For the text-containing cell, return its midpoint in [X, Y] coordinate format. 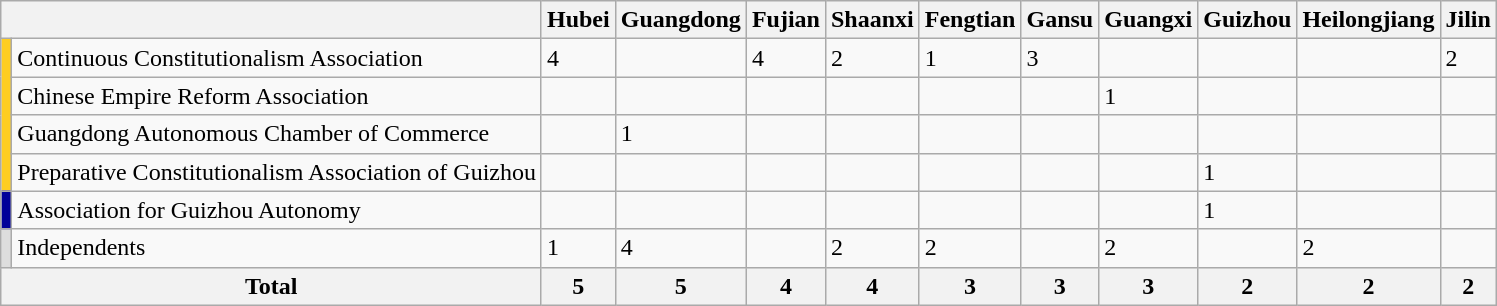
Gansu [1060, 20]
Total [272, 286]
Preparative Constitutionalism Association of Guizhou [277, 172]
Heilongjiang [1368, 20]
Fengtian [970, 20]
Jilin [1468, 20]
Guizhou [1248, 20]
Continuous Constitutionalism Association [277, 58]
Hubei [578, 20]
Association for Guizhou Autonomy [277, 210]
Fujian [786, 20]
Guangdong [680, 20]
Independents [277, 248]
Shaanxi [872, 20]
Chinese Empire Reform Association [277, 96]
Guangxi [1148, 20]
Guangdong Autonomous Chamber of Commerce [277, 134]
